Return the [x, y] coordinate for the center point of the cell that contains the specified text.  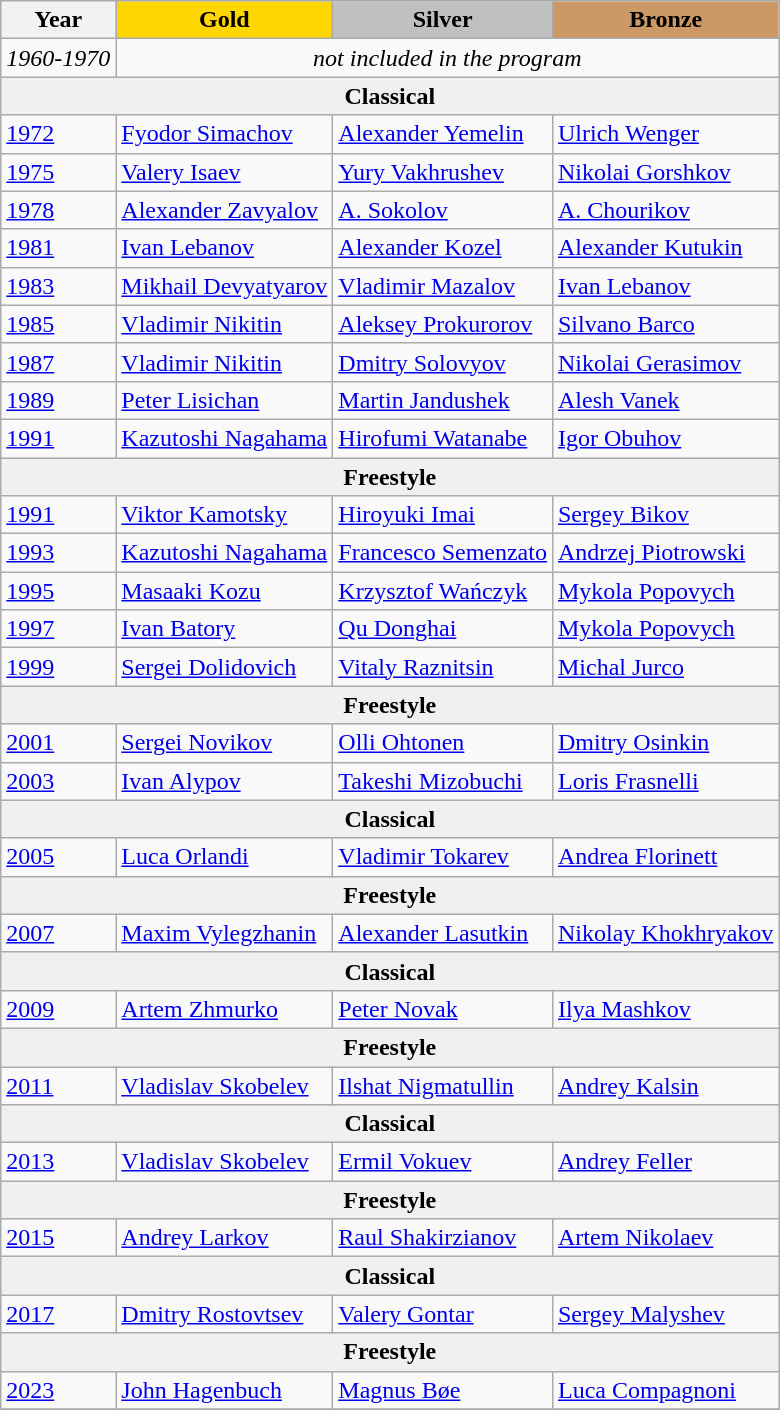
Alesh Vanek [665, 400]
Artem Nikolaev [665, 1238]
Vitaly Raznitsin [443, 667]
Hiroyuki Imai [443, 515]
Hirofumi Watanabe [443, 438]
Michal Jurco [665, 667]
Bronze [665, 20]
Luca Orlandi [224, 857]
Krzysztof Wańczyk [443, 591]
Ilya Mashkov [665, 1009]
Ivan Batory [224, 629]
2013 [58, 1162]
1978 [58, 210]
Alexander Yemelin [443, 134]
1993 [58, 553]
Alexander Lasutkin [443, 933]
Andrzej Piotrowski [665, 553]
Year [58, 20]
Fyodor Simachov [224, 134]
2001 [58, 743]
Loris Frasnelli [665, 781]
A. Chourikov [665, 210]
Ilshat Nigmatullin [443, 1085]
1985 [58, 324]
Olli Ohtonen [443, 743]
1975 [58, 172]
Maxim Vylegzhanin [224, 933]
Andrey Kalsin [665, 1085]
Gold [224, 20]
Ivan Alypov [224, 781]
Dmitry Rostovtsev [224, 1314]
Valery Isaev [224, 172]
2011 [58, 1085]
1989 [58, 400]
Sergei Dolidovich [224, 667]
2005 [58, 857]
Sergey Malyshev [665, 1314]
Magnus Bøe [443, 1390]
Andrey Larkov [224, 1238]
2015 [58, 1238]
Alexander Zavyalov [224, 210]
Aleksey Prokurorov [443, 324]
Dmitry Solovyov [443, 362]
Viktor Kamotsky [224, 515]
2023 [58, 1390]
Qu Donghai [443, 629]
John Hagenbuch [224, 1390]
1997 [58, 629]
Martin Jandushek [443, 400]
Artem Zhmurko [224, 1009]
1995 [58, 591]
Raul Shakirzianov [443, 1238]
Vladimir Mazalov [443, 286]
Nikolay Khokhryakov [665, 933]
2007 [58, 933]
1999 [58, 667]
Nikolai Gorshkov [665, 172]
Valery Gontar [443, 1314]
1981 [58, 248]
Nikolai Gerasimov [665, 362]
Francesco Semenzato [443, 553]
2017 [58, 1314]
Igor Obuhov [665, 438]
Andrea Florinett [665, 857]
Yury Vakhrushev [443, 172]
Peter Lisichan [224, 400]
Silver [443, 20]
2003 [58, 781]
Takeshi Mizobuchi [443, 781]
A. Sokolov [443, 210]
Peter Novak [443, 1009]
Sergey Bikov [665, 515]
Alexander Kozel [443, 248]
Alexander Kutukin [665, 248]
Masaaki Kozu [224, 591]
2009 [58, 1009]
1987 [58, 362]
Andrey Feller [665, 1162]
Vladimir Tokarev [443, 857]
Ermil Vokuev [443, 1162]
Silvano Barco [665, 324]
Luca Compagnoni [665, 1390]
1972 [58, 134]
Mikhail Devyatyarov [224, 286]
1960-1970 [58, 58]
not included in the program [448, 58]
Sergei Novikov [224, 743]
Ulrich Wenger [665, 134]
1983 [58, 286]
Dmitry Osinkin [665, 743]
